Output the [X, Y] coordinate of the center of the cell containing the given text.  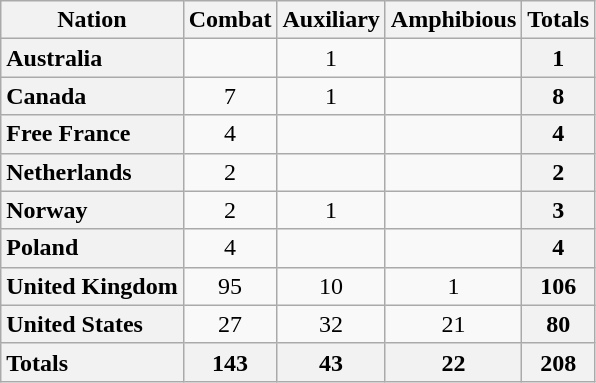
Norway [92, 210]
10 [331, 286]
43 [331, 362]
United Kingdom [92, 286]
7 [230, 96]
Poland [92, 248]
Netherlands [92, 172]
32 [331, 324]
8 [558, 96]
Combat [230, 20]
United States [92, 324]
143 [230, 362]
208 [558, 362]
Free France [92, 134]
Auxiliary [331, 20]
Nation [92, 20]
Canada [92, 96]
22 [453, 362]
Amphibious [453, 20]
106 [558, 286]
95 [230, 286]
21 [453, 324]
27 [230, 324]
3 [558, 210]
80 [558, 324]
Australia [92, 58]
